Return [X, Y] of the center of cell containing provided text 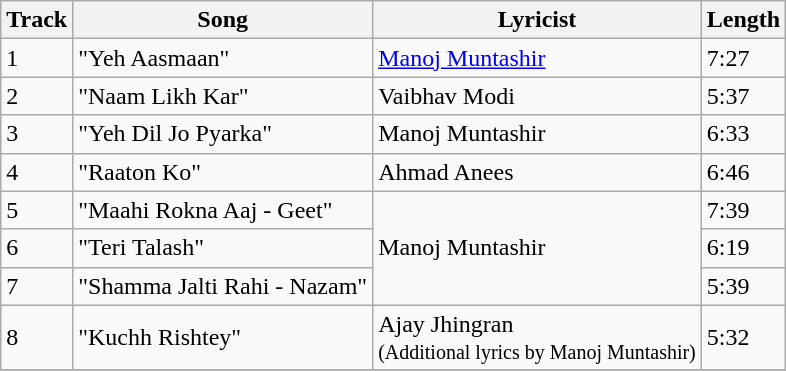
"Shamma Jalti Rahi - Nazam" [223, 286]
6:19 [743, 248]
"Naam Likh Kar" [223, 96]
Ahmad Anees [538, 172]
5:39 [743, 286]
8 [37, 338]
Vaibhav Modi [538, 96]
4 [37, 172]
"Maahi Rokna Aaj - Geet" [223, 210]
Length [743, 20]
"Yeh Dil Jo Pyarka" [223, 134]
Track [37, 20]
6:46 [743, 172]
7:27 [743, 58]
7:39 [743, 210]
"Kuchh Rishtey" [223, 338]
Lyricist [538, 20]
Song [223, 20]
"Raaton Ko" [223, 172]
5:37 [743, 96]
3 [37, 134]
1 [37, 58]
6:33 [743, 134]
2 [37, 96]
6 [37, 248]
Ajay Jhingran(Additional lyrics by Manoj Muntashir) [538, 338]
5:32 [743, 338]
7 [37, 286]
"Yeh Aasmaan" [223, 58]
"Teri Talash" [223, 248]
5 [37, 210]
